For the text-containing cell, return its midpoint in [X, Y] coordinate format. 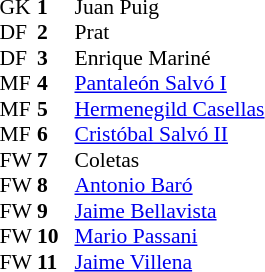
Antonio Baró [169, 185]
Cristóbal Salvó II [169, 135]
Coletas [169, 160]
9 [56, 211]
Prat [169, 33]
10 [56, 237]
4 [56, 83]
Hermenegild Casellas [169, 109]
5 [56, 109]
Pantaleón Salvó I [169, 83]
7 [56, 160]
6 [56, 135]
Mario Passani [169, 237]
2 [56, 33]
Enrique Mariné [169, 58]
8 [56, 185]
Jaime Bellavista [169, 211]
3 [56, 58]
